For the text-containing cell, return its midpoint in (x, y) coordinate format. 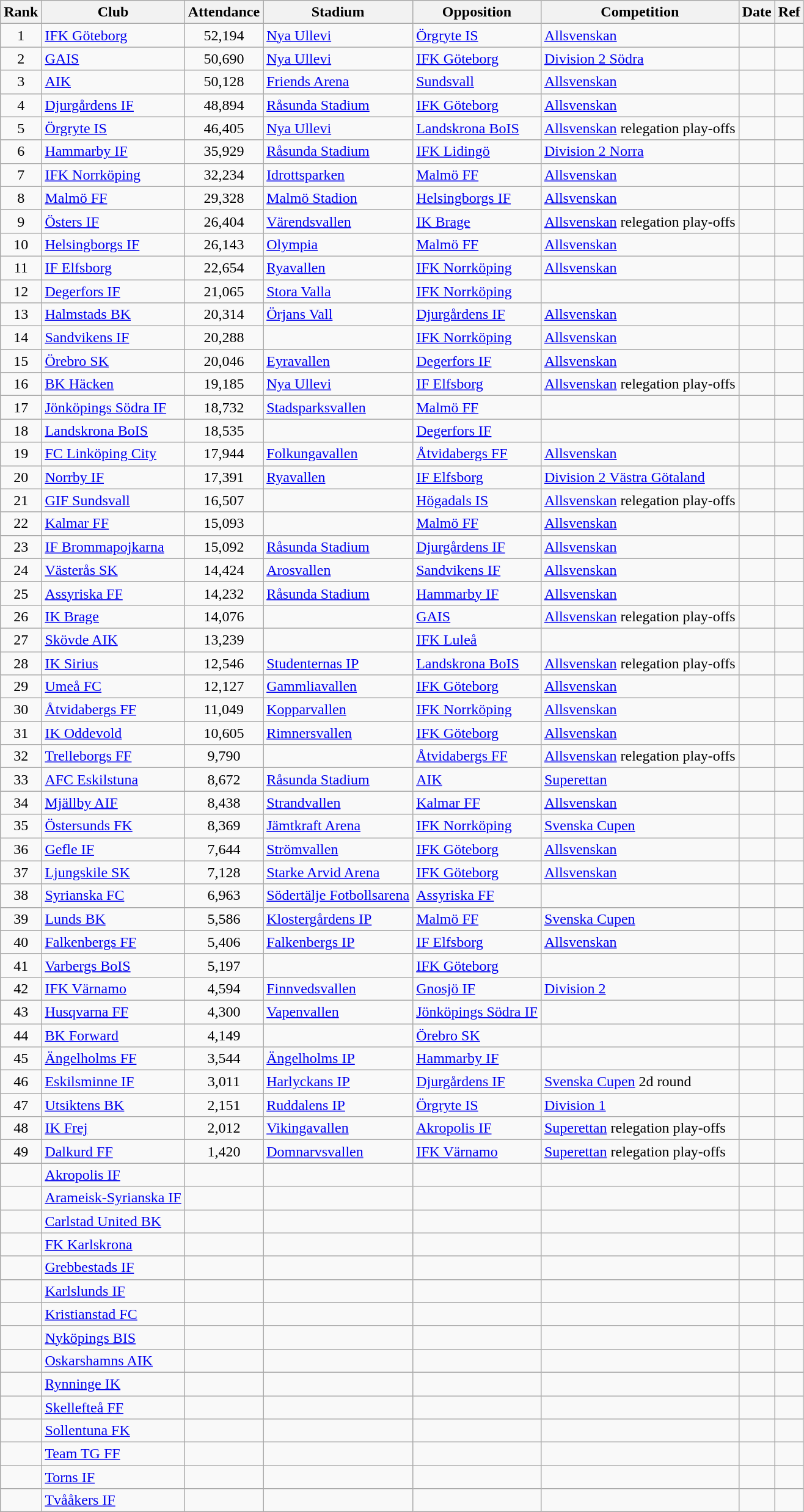
17 (21, 407)
Stadium (338, 12)
10,605 (224, 733)
29,328 (224, 198)
Sundsvall (477, 82)
Vikingavallen (338, 1128)
15 (21, 361)
2 (21, 59)
Varbergs BoIS (113, 965)
Högadals IS (477, 500)
8,438 (224, 803)
Ängelholms IP (338, 1059)
Malmö Stadion (338, 198)
IFK Luleå (477, 640)
IFK Lidingö (477, 152)
Ljungskile SK (113, 872)
IK Frej (113, 1128)
Friends Arena (338, 82)
41 (21, 965)
17,944 (224, 454)
48 (21, 1128)
18,535 (224, 431)
Grebbestads IF (113, 1268)
Strömvallen (338, 849)
9 (21, 221)
18 (21, 431)
5,586 (224, 919)
3,011 (224, 1082)
21 (21, 500)
5 (21, 128)
49 (21, 1152)
AFC Eskilstuna (113, 780)
40 (21, 942)
Norrby IF (113, 477)
Falkenbergs FF (113, 942)
23 (21, 547)
Västerås SK (113, 570)
Jämtkraft Arena (338, 826)
Stadsparksvallen (338, 407)
5,197 (224, 965)
Rank (21, 12)
Superettan (640, 780)
7 (21, 175)
Eyravallen (338, 361)
Carlstad United BK (113, 1221)
20,288 (224, 338)
26 (21, 616)
19,185 (224, 384)
Nyköpings BIS (113, 1337)
Date (756, 12)
Rimnersvallen (338, 733)
48,894 (224, 105)
6 (21, 152)
34 (21, 803)
Skövde AIK (113, 640)
Karlslunds IF (113, 1291)
1,420 (224, 1152)
44 (21, 1035)
Eskilsminne IF (113, 1082)
FC Linköping City (113, 454)
Arameisk-Syrianska IF (113, 1198)
Folkungavallen (338, 454)
Utsiktens BK (113, 1105)
Team TG FF (113, 1454)
Ruddalens IP (338, 1105)
18,732 (224, 407)
Umeå FC (113, 687)
28 (21, 663)
Halmstads BK (113, 315)
32 (21, 756)
GIF Sundsvall (113, 500)
22,654 (224, 268)
46 (21, 1082)
Klostergårdens IP (338, 919)
15,092 (224, 547)
14,232 (224, 593)
21,065 (224, 291)
1 (21, 35)
Mjällby AIF (113, 803)
12,127 (224, 687)
15,093 (224, 524)
14,424 (224, 570)
20,046 (224, 361)
Studenternas IP (338, 663)
IF Brommapojkarna (113, 547)
4,594 (224, 988)
45 (21, 1059)
Värendsvallen (338, 221)
26,404 (224, 221)
50,690 (224, 59)
Kopparvallen (338, 710)
Club (113, 12)
43 (21, 1012)
Division 2 (640, 988)
25 (21, 593)
Attendance (224, 12)
7,128 (224, 872)
33 (21, 780)
Oskarshamns AIK (113, 1360)
Torns IF (113, 1477)
10 (21, 244)
3,544 (224, 1059)
7,644 (224, 849)
17,391 (224, 477)
FK Karlskrona (113, 1244)
Division 2 Södra (640, 59)
16,507 (224, 500)
BK Häcken (113, 384)
4,300 (224, 1012)
8 (21, 198)
26,143 (224, 244)
11,049 (224, 710)
14 (21, 338)
Division 2 Norra (640, 152)
20 (21, 477)
Vapenvallen (338, 1012)
3 (21, 82)
2,151 (224, 1105)
22 (21, 524)
31 (21, 733)
13 (21, 315)
Domnarvsvallen (338, 1152)
29 (21, 687)
Harlyckans IP (338, 1082)
8,672 (224, 780)
35 (21, 826)
Lunds BK (113, 919)
6,963 (224, 896)
12,546 (224, 663)
IK Oddevold (113, 733)
Rynninge IK (113, 1384)
Ängelholms FF (113, 1059)
32,234 (224, 175)
Arosvallen (338, 570)
Falkenbergs IP (338, 942)
Gefle IF (113, 849)
5,406 (224, 942)
Svenska Cupen 2d round (640, 1082)
Trelleborgs FF (113, 756)
30 (21, 710)
4 (21, 105)
Starke Arvid Arena (338, 872)
Gammliavallen (338, 687)
20,314 (224, 315)
27 (21, 640)
39 (21, 919)
47 (21, 1105)
8,369 (224, 826)
4,149 (224, 1035)
Opposition (477, 12)
14,076 (224, 616)
37 (21, 872)
35,929 (224, 152)
Competition (640, 12)
24 (21, 570)
13,239 (224, 640)
19 (21, 454)
Dalkurd FF (113, 1152)
Tvååkers IF (113, 1500)
50,128 (224, 82)
12 (21, 291)
Stora Valla (338, 291)
Strandvallen (338, 803)
Östers IF (113, 221)
Division 1 (640, 1105)
Södertälje Fotbollsarena (338, 896)
11 (21, 268)
52,194 (224, 35)
Skellefteå FF (113, 1407)
46,405 (224, 128)
38 (21, 896)
Idrottsparken (338, 175)
2,012 (224, 1128)
Sollentuna FK (113, 1431)
Syrianska FC (113, 896)
Ref (789, 12)
42 (21, 988)
Division 2 Västra Götaland (640, 477)
Örjans Vall (338, 315)
36 (21, 849)
BK Forward (113, 1035)
Olympia (338, 244)
Kristianstad FC (113, 1314)
Östersunds FK (113, 826)
Husqvarna FF (113, 1012)
Finnvedsvallen (338, 988)
9,790 (224, 756)
16 (21, 384)
Gnosjö IF (477, 988)
IK Sirius (113, 663)
